From the cell containing the given text, extract its center point as [x, y] coordinate. 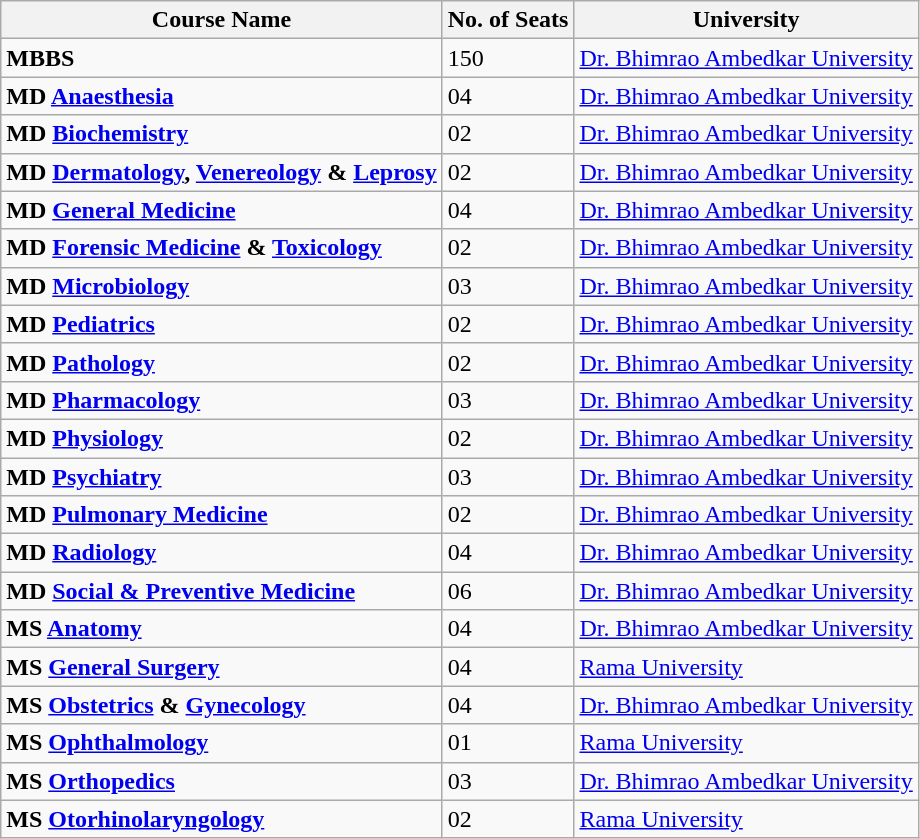
150 [508, 58]
No. of Seats [508, 20]
MD Pathology [222, 362]
01 [508, 743]
MD Pediatrics [222, 324]
MS General Surgery [222, 667]
Course Name [222, 20]
MD Dermatology, Venereology & Leprosy [222, 172]
MD Physiology [222, 438]
University [746, 20]
06 [508, 591]
MBBS [222, 58]
MD Microbiology [222, 286]
MD Social & Preventive Medicine [222, 591]
MS Ophthalmology [222, 743]
MS Orthopedics [222, 781]
MD Forensic Medicine & Toxicology [222, 248]
MD Pharmacology [222, 400]
MS Otorhinolaryngology [222, 819]
MD General Medicine [222, 210]
MD Psychiatry [222, 477]
MD Anaesthesia [222, 96]
MD Radiology [222, 553]
MD Pulmonary Medicine [222, 515]
MS Obstetrics & Gynecology [222, 705]
MS Anatomy [222, 629]
MD Biochemistry [222, 134]
